Find where the given text appears and provide that cell's center as (x, y) coordinate. 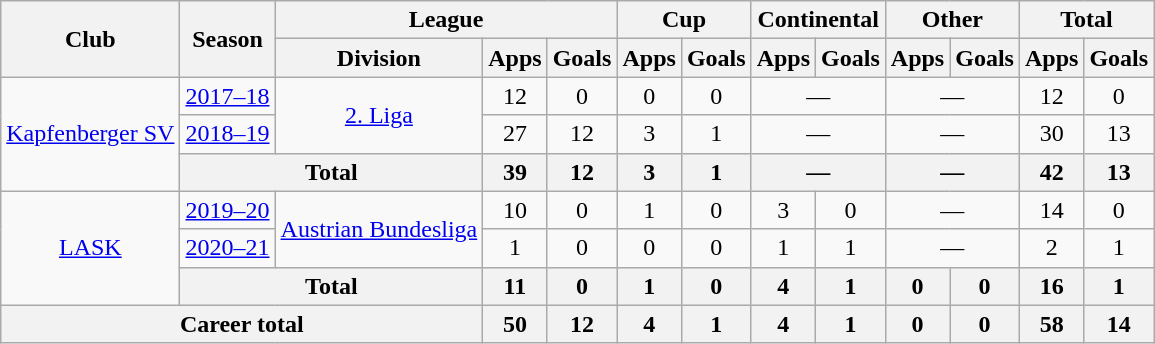
League (446, 20)
30 (1051, 134)
2019–20 (228, 210)
Season (228, 39)
Austrian Bundesliga (379, 229)
Cup (684, 20)
Division (379, 58)
Other (952, 20)
2. Liga (379, 115)
Career total (242, 324)
16 (1051, 286)
50 (515, 324)
42 (1051, 172)
2017–18 (228, 96)
2018–19 (228, 134)
Kapfenberger SV (90, 134)
Continental (818, 20)
39 (515, 172)
LASK (90, 248)
Club (90, 39)
2020–21 (228, 248)
58 (1051, 324)
2 (1051, 248)
11 (515, 286)
10 (515, 210)
27 (515, 134)
